From the cell containing the given text, extract its center point as (X, Y) coordinate. 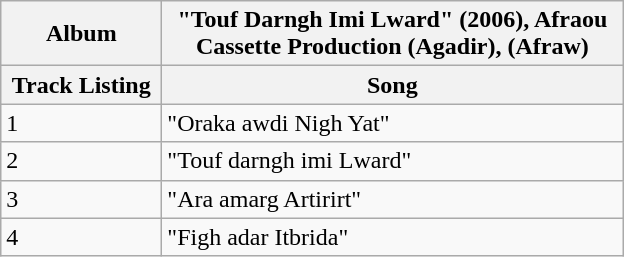
1 (82, 123)
Album (82, 34)
4 (82, 237)
"Touf darngh imi Lward" (392, 161)
"Ara amarg Artirirt" (392, 199)
"Oraka awdi Nigh Yat" (392, 123)
3 (82, 199)
"Figh adar Itbrida" (392, 237)
Song (392, 85)
Track Listing (82, 85)
2 (82, 161)
"Touf Darngh Imi Lward" (2006), Afraou Cassette Production (Agadir), (Afraw) (392, 34)
